Return the (X, Y) coordinate for the center point of the cell that contains the specified text.  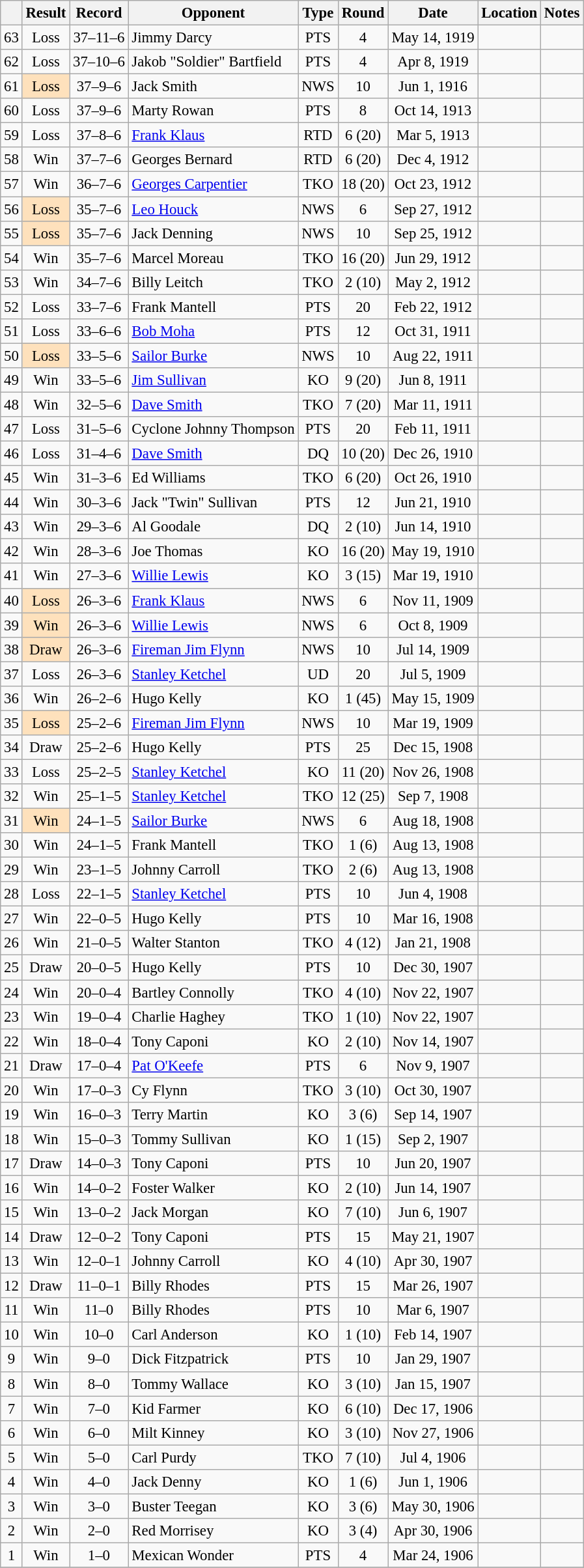
40 (12, 600)
25–1–5 (99, 796)
19 (12, 1115)
15–0–3 (99, 1139)
Aug 18, 1908 (433, 821)
14–0–3 (99, 1164)
Oct 31, 1911 (433, 331)
Cyclone Johnny Thompson (214, 429)
49 (12, 380)
Date (433, 13)
Jack Morgan (214, 1212)
54 (12, 258)
Jun 14, 1907 (433, 1188)
May 14, 1919 (433, 38)
Carl Anderson (214, 1335)
Carl Purdy (214, 1457)
Jack Denning (214, 233)
Mar 16, 1908 (433, 919)
21 (12, 1065)
10–0 (99, 1335)
26 (12, 944)
29–3–6 (99, 527)
2 (6) (363, 870)
48 (12, 404)
Oct 30, 1907 (433, 1090)
Apr 30, 1907 (433, 1261)
Sep 7, 1908 (433, 796)
51 (12, 331)
42 (12, 552)
Marty Rowan (214, 111)
Jul 5, 1909 (433, 674)
28–3–6 (99, 552)
31–5–6 (99, 429)
Nov 14, 1907 (433, 1041)
1 (12, 1555)
17–0–4 (99, 1065)
3 (15) (363, 576)
38 (12, 649)
Oct 26, 1910 (433, 478)
Dec 26, 1910 (433, 454)
13 (12, 1261)
Georges Bernard (214, 160)
41 (12, 576)
27–3–6 (99, 576)
4–0 (99, 1482)
Milt Kinney (214, 1433)
Mar 5, 1913 (433, 135)
50 (12, 356)
11–0 (99, 1310)
Feb 11, 1911 (433, 429)
58 (12, 160)
Mar 6, 1907 (433, 1310)
17–0–3 (99, 1090)
31–3–6 (99, 478)
53 (12, 282)
Dec 4, 1912 (433, 160)
Apr 30, 1906 (433, 1531)
7 (20) (363, 404)
46 (12, 454)
3 (12, 1506)
Mar 24, 1906 (433, 1555)
44 (12, 503)
Walter Stanton (214, 944)
Jun 1, 1916 (433, 87)
9–0 (99, 1360)
Jun 8, 1911 (433, 380)
18–0–4 (99, 1041)
Nov 9, 1907 (433, 1065)
Ed Williams (214, 478)
Cy Flynn (214, 1090)
Charlie Haghey (214, 1016)
Notes (563, 13)
7–0 (99, 1408)
36 (12, 699)
Mar 26, 1907 (433, 1286)
Oct 23, 1912 (433, 184)
May 19, 1910 (433, 552)
Type (318, 13)
4 (12) (363, 944)
Joe Thomas (214, 552)
19–0–4 (99, 1016)
20–0–4 (99, 992)
Jan 29, 1907 (433, 1360)
1 (45) (363, 699)
27 (12, 919)
9 (12, 1360)
Oct 8, 1909 (433, 625)
3–0 (99, 1506)
18 (20) (363, 184)
5–0 (99, 1457)
Jimmy Darcy (214, 38)
Jim Sullivan (214, 380)
Jun 29, 1912 (433, 258)
May 15, 1909 (433, 699)
Feb 14, 1907 (433, 1335)
May 21, 1907 (433, 1237)
Marcel Moreau (214, 258)
Sep 27, 1912 (433, 209)
Leo Houck (214, 209)
Apr 8, 1919 (433, 62)
61 (12, 87)
Pat O'Keefe (214, 1065)
16–0–3 (99, 1115)
Al Goodale (214, 527)
Round (363, 13)
Dec 30, 1907 (433, 968)
Dick Fitzpatrick (214, 1360)
Terry Martin (214, 1115)
Nov 26, 1908 (433, 772)
Jack Smith (214, 87)
Jun 4, 1908 (433, 894)
26–2–6 (99, 699)
6–0 (99, 1433)
2–0 (99, 1531)
May 30, 1906 (433, 1506)
55 (12, 233)
17 (12, 1164)
Jack "Twin" Sullivan (214, 503)
Red Morrisey (214, 1531)
Georges Carpentier (214, 184)
36–7–6 (99, 184)
1–0 (99, 1555)
31–4–6 (99, 454)
47 (12, 429)
Opponent (214, 13)
16 (12, 1188)
23 (12, 1016)
Mar 19, 1909 (433, 723)
22–1–5 (99, 894)
35 (12, 723)
2 (12, 1531)
11–0–1 (99, 1286)
3 (4) (363, 1531)
45 (12, 478)
37–10–6 (99, 62)
Buster Teegan (214, 1506)
Mexican Wonder (214, 1555)
9 (20) (363, 380)
Nov 11, 1909 (433, 600)
52 (12, 307)
Sep 25, 1912 (433, 233)
34–7–6 (99, 282)
23–1–5 (99, 870)
Sep 2, 1907 (433, 1139)
33–6–6 (99, 331)
Jul 4, 1906 (433, 1457)
Mar 19, 1910 (433, 576)
31 (12, 821)
May 2, 1912 (433, 282)
Mar 11, 1911 (433, 404)
Dec 15, 1908 (433, 748)
Billy Leitch (214, 282)
14–0–2 (99, 1188)
33–7–6 (99, 307)
37–7–6 (99, 160)
37–8–6 (99, 135)
Aug 22, 1911 (433, 356)
Jul 14, 1909 (433, 649)
57 (12, 184)
6 (10) (363, 1408)
Tommy Sullivan (214, 1139)
Result (46, 13)
29 (12, 870)
Jan 15, 1907 (433, 1384)
7 (12, 1408)
20–0–5 (99, 968)
43 (12, 527)
UD (318, 674)
Jan 21, 1908 (433, 944)
11 (12, 1310)
30–3–6 (99, 503)
Record (99, 13)
21–0–5 (99, 944)
12 (25) (363, 796)
14 (12, 1237)
63 (12, 38)
39 (12, 625)
Foster Walker (214, 1188)
12–0–2 (99, 1237)
62 (12, 62)
Jakob "Soldier" Bartfield (214, 62)
Dec 17, 1906 (433, 1408)
24 (12, 992)
32–5–6 (99, 404)
25–2–5 (99, 772)
33 (12, 772)
Tommy Wallace (214, 1384)
Nov 27, 1906 (433, 1433)
Bob Moha (214, 331)
18 (12, 1139)
5 (12, 1457)
34 (12, 748)
Jun 14, 1910 (433, 527)
37 (12, 674)
Location (509, 13)
60 (12, 111)
Jack Denny (214, 1482)
37–11–6 (99, 38)
13–0–2 (99, 1212)
Sep 14, 1907 (433, 1115)
Bartley Connolly (214, 992)
12–0–1 (99, 1261)
32 (12, 796)
Jun 1, 1906 (433, 1482)
Jun 21, 1910 (433, 503)
11 (20) (363, 772)
Feb 22, 1912 (433, 307)
22 (12, 1041)
Kid Farmer (214, 1408)
22–0–5 (99, 919)
28 (12, 894)
10 (20) (363, 454)
56 (12, 209)
Jun 20, 1907 (433, 1164)
Jun 6, 1907 (433, 1212)
30 (12, 845)
8–0 (99, 1384)
59 (12, 135)
Oct 14, 1913 (433, 111)
1 (15) (363, 1139)
